Output the [X, Y] coordinate of the center of the cell containing the given text.  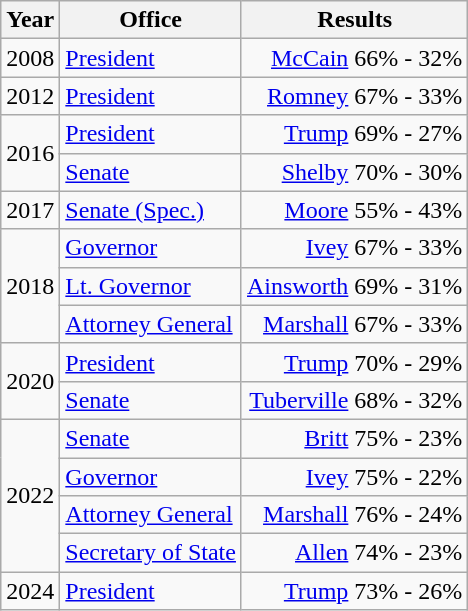
2016 [30, 153]
Tuberville 68% - 32% [354, 400]
Secretary of State [151, 553]
2008 [30, 58]
Lt. Governor [151, 286]
Trump 69% - 27% [354, 134]
McCain 66% - 32% [354, 58]
Results [354, 20]
Year [30, 20]
2022 [30, 495]
2024 [30, 591]
Trump 70% - 29% [354, 362]
2017 [30, 210]
2012 [30, 96]
Ivey 67% - 33% [354, 248]
Britt 75% - 23% [354, 438]
Moore 55% - 43% [354, 210]
Ainsworth 69% - 31% [354, 286]
Ivey 75% - 22% [354, 477]
Office [151, 20]
Shelby 70% - 30% [354, 172]
Marshall 67% - 33% [354, 324]
Trump 73% - 26% [354, 591]
2018 [30, 286]
Senate (Spec.) [151, 210]
Romney 67% - 33% [354, 96]
Allen 74% - 23% [354, 553]
2020 [30, 381]
Marshall 76% - 24% [354, 515]
